Find where the given text appears and provide that cell's center as [x, y] coordinate. 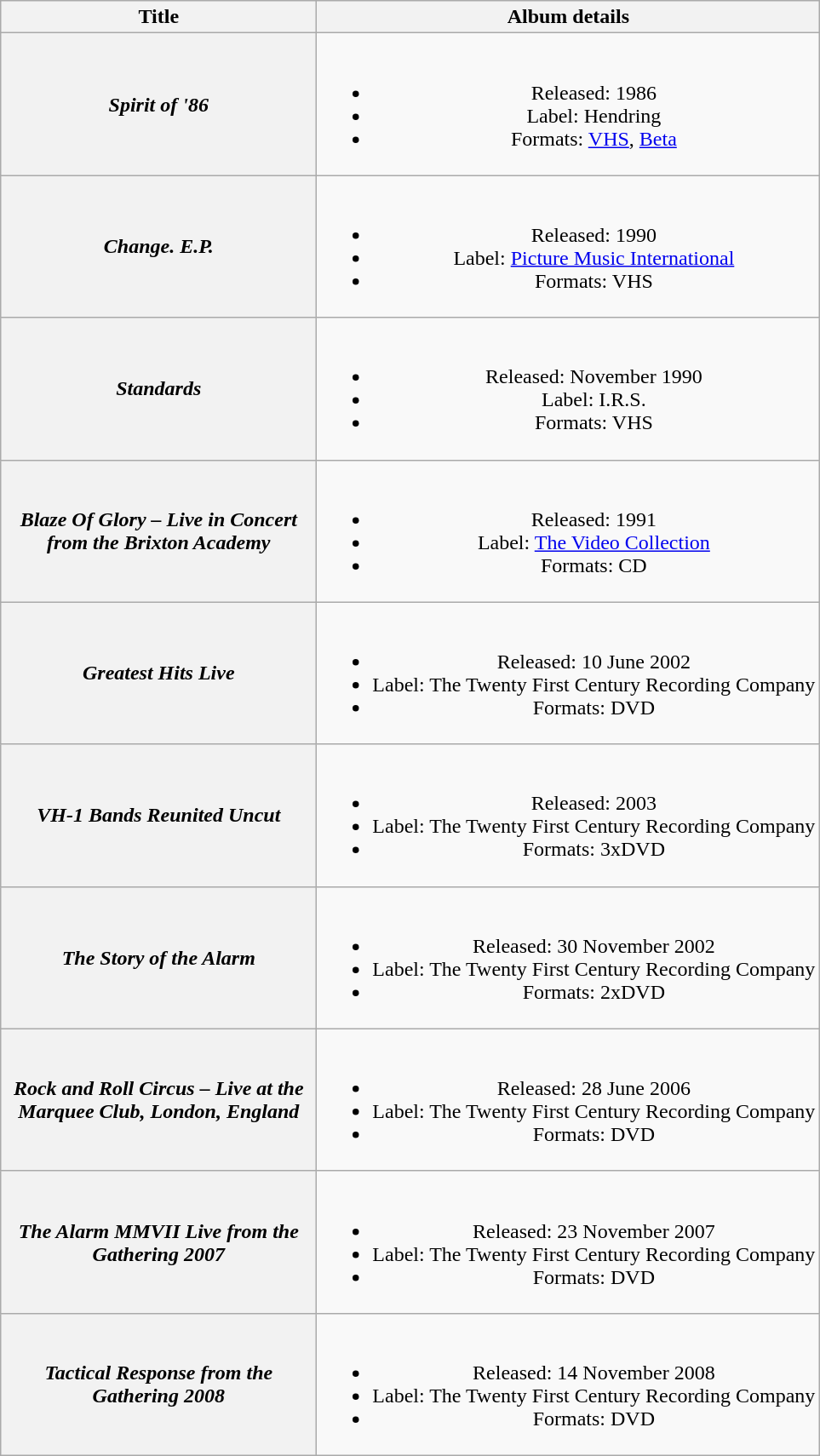
Tactical Response from the Gathering 2008 [158, 1384]
Released: 2003Label: The Twenty First Century Recording CompanyFormats: 3xDVD [569, 816]
Released: 28 June 2006Label: The Twenty First Century Recording CompanyFormats: DVD [569, 1100]
Greatest Hits Live [158, 673]
Released: 1991Label: The Video CollectionFormats: CD [569, 531]
Title [158, 17]
Album details [569, 17]
The Alarm MMVII Live from the Gathering 2007 [158, 1241]
Standards [158, 388]
Rock and Roll Circus – Live at the Marquee Club, London, England [158, 1100]
Released: 23 November 2007Label: The Twenty First Century Recording CompanyFormats: DVD [569, 1241]
Released: 1990Label: Picture Music InternationalFormats: VHS [569, 247]
The Story of the Alarm [158, 957]
VH-1 Bands Reunited Uncut [158, 816]
Released: 10 June 2002Label: The Twenty First Century Recording CompanyFormats: DVD [569, 673]
Change. E.P. [158, 247]
Released: 30 November 2002Label: The Twenty First Century Recording CompanyFormats: 2xDVD [569, 957]
Released: November 1990Label: I.R.S.Formats: VHS [569, 388]
Released: 14 November 2008Label: The Twenty First Century Recording CompanyFormats: DVD [569, 1384]
Released: 1986Label: HendringFormats: VHS, Beta [569, 104]
Blaze Of Glory – Live in Concert from the Brixton Academy [158, 531]
Spirit of '86 [158, 104]
